Return (X, Y) of the center of cell containing provided text 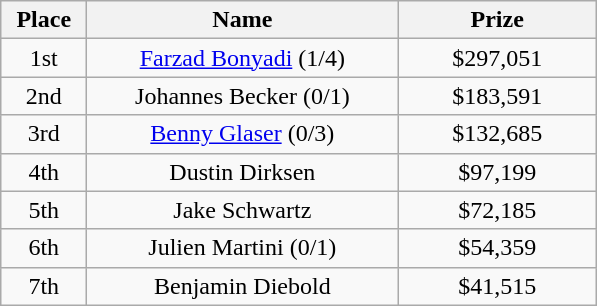
2nd (44, 96)
4th (44, 172)
$297,051 (498, 58)
Place (44, 20)
6th (44, 248)
$72,185 (498, 210)
5th (44, 210)
Dustin Dirksen (242, 172)
$54,359 (498, 248)
Name (242, 20)
Prize (498, 20)
7th (44, 286)
Jake Schwartz (242, 210)
$97,199 (498, 172)
Benjamin Diebold (242, 286)
3rd (44, 134)
$41,515 (498, 286)
Johannes Becker (0/1) (242, 96)
Benny Glaser (0/3) (242, 134)
$183,591 (498, 96)
$132,685 (498, 134)
Julien Martini (0/1) (242, 248)
Farzad Bonyadi (1/4) (242, 58)
1st (44, 58)
